Capture the cell that displays the provided text and extract its (x, y) central coordinate. 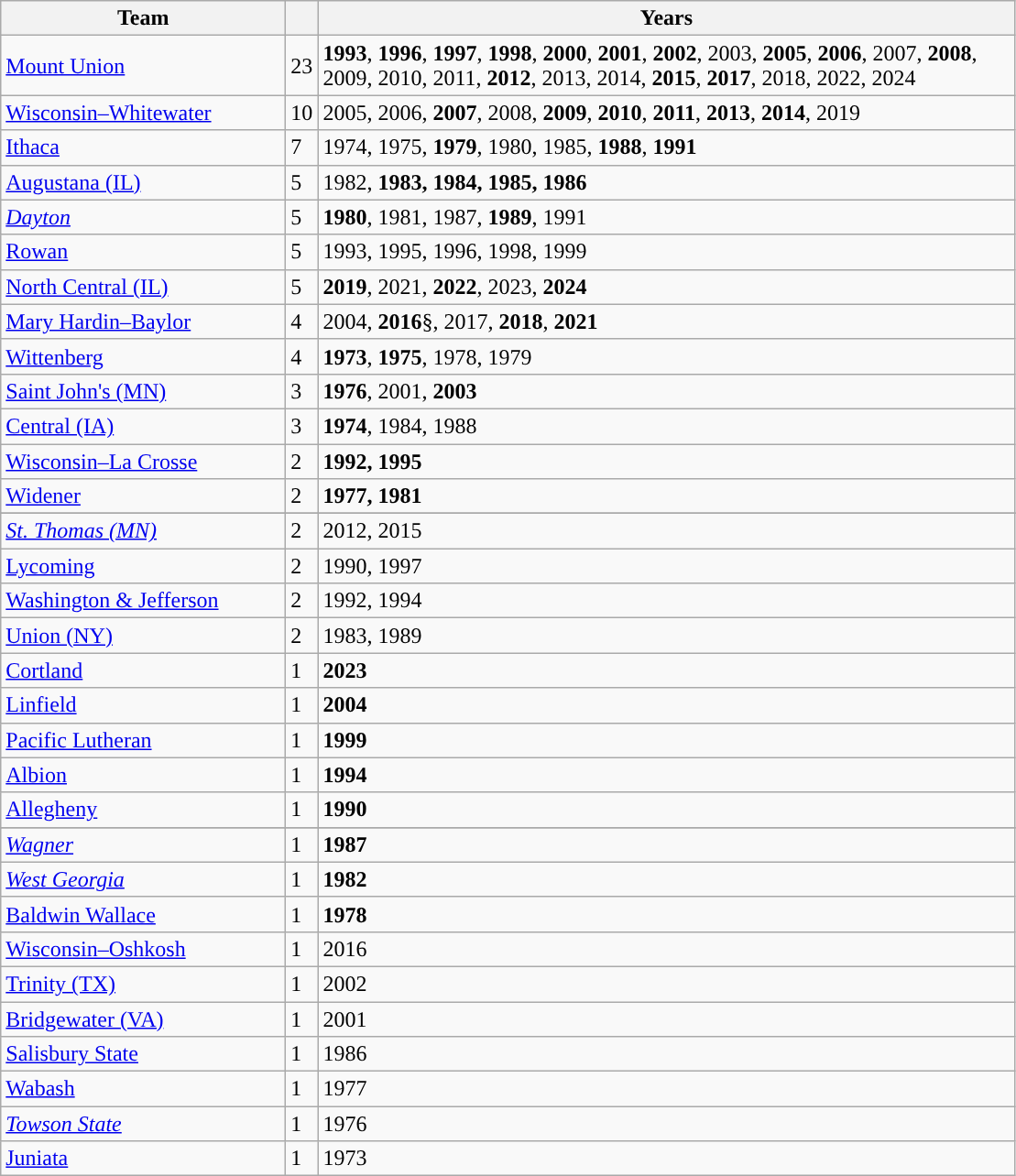
Baldwin Wallace (143, 914)
1973, 1975, 1978, 1979 (667, 356)
1974, 1975, 1979, 1980, 1985, 1988, 1991 (667, 147)
1983, 1989 (667, 636)
Washington & Jefferson (143, 601)
Wisconsin–La Crosse (143, 461)
1976, 2001, 2003 (667, 391)
Team (143, 18)
2016 (667, 949)
Rowan (143, 252)
1999 (667, 740)
Salisbury State (143, 1054)
2023 (667, 670)
Mount Union (143, 66)
1992, 1995 (667, 461)
Wabash (143, 1089)
Allegheny (143, 810)
1990, 1997 (667, 566)
Ithaca (143, 147)
Central (IA) (143, 426)
1992, 1994 (667, 601)
Lycoming (143, 566)
1982 (667, 879)
Augustana (IL) (143, 182)
1986 (667, 1054)
2004, 2016§, 2017, 2018, 2021 (667, 321)
2004 (667, 705)
North Central (IL) (143, 287)
1976 (667, 1124)
Dayton (143, 217)
2019, 2021, 2022, 2023, 2024 (667, 287)
1980, 1981, 1987, 1989, 1991 (667, 217)
Saint John's (MN) (143, 391)
Union (NY) (143, 636)
Wisconsin–Oshkosh (143, 949)
Linfield (143, 705)
1978 (667, 914)
23 (302, 66)
Mary Hardin–Baylor (143, 321)
Wagner (143, 844)
2005, 2006, 2007, 2008, 2009, 2010, 2011, 2013, 2014, 2019 (667, 113)
1973 (667, 1159)
1987 (667, 844)
Juniata (143, 1159)
Pacific Lutheran (143, 740)
1977 (667, 1089)
1990 (667, 810)
West Georgia (143, 879)
7 (302, 147)
Cortland (143, 670)
Albion (143, 775)
10 (302, 113)
1977, 1981 (667, 496)
1993, 1995, 1996, 1998, 1999 (667, 252)
2001 (667, 1019)
Towson State (143, 1124)
St. Thomas (MN) (143, 531)
Years (667, 18)
Trinity (TX) (143, 984)
Wisconsin–Whitewater (143, 113)
2002 (667, 984)
1994 (667, 775)
2012, 2015 (667, 531)
Wittenberg (143, 356)
1982, 1983, 1984, 1985, 1986 (667, 182)
Bridgewater (VA) (143, 1019)
Widener (143, 496)
1993, 1996, 1997, 1998, 2000, 2001, 2002, 2003, 2005, 2006, 2007, 2008, 2009, 2010, 2011, 2012, 2013, 2014, 2015, 2017, 2018, 2022, 2024 (667, 66)
1974, 1984, 1988 (667, 426)
